Provide the (x, y) coordinate of the cell's center where the given text is located.  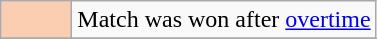
Match was won after overtime (224, 20)
